Pinpoint the cell where the given text exists, returning its (X, Y) midpoint coordinate. 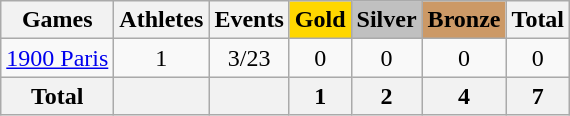
2 (386, 96)
Games (58, 20)
Events (249, 20)
3/23 (249, 58)
4 (464, 96)
Silver (386, 20)
7 (538, 96)
Gold (320, 20)
Bronze (464, 20)
Athletes (162, 20)
1900 Paris (58, 58)
